Output the [X, Y] coordinate of the center of the cell containing the given text.  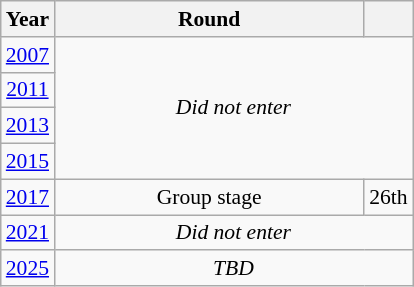
2021 [28, 233]
26th [388, 197]
2013 [28, 126]
Group stage [209, 197]
Year [28, 19]
2025 [28, 269]
2017 [28, 197]
TBD [234, 269]
2011 [28, 90]
2015 [28, 162]
2007 [28, 55]
Round [209, 19]
